Output the [X, Y] coordinate of the center of the cell containing the given text.  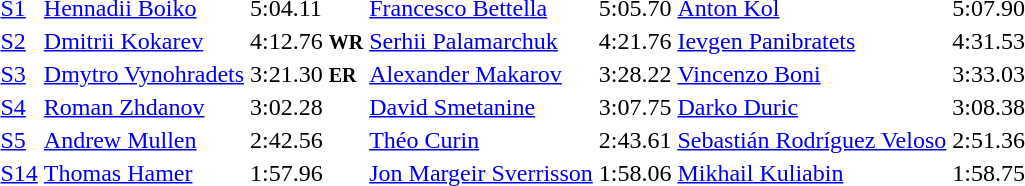
3:28.22 [635, 74]
Dmytro Vynohradets [144, 74]
Alexander Makarov [482, 74]
Dmitrii Kokarev [144, 41]
Ievgen Panibratets [812, 41]
Andrew Mullen [144, 140]
4:12.76 WR [307, 41]
Vincenzo Boni [812, 74]
3:21.30 ER [307, 74]
2:42.56 [307, 140]
3:07.75 [635, 107]
4:21.76 [635, 41]
Darko Duric [812, 107]
2:43.61 [635, 140]
Sebastián Rodríguez Veloso [812, 140]
David Smetanine [482, 107]
Serhii Palamarchuk [482, 41]
Théo Curin [482, 140]
Roman Zhdanov [144, 107]
3:02.28 [307, 107]
